Search for the cell housing the specified text and yield its (x, y) center coordinate. 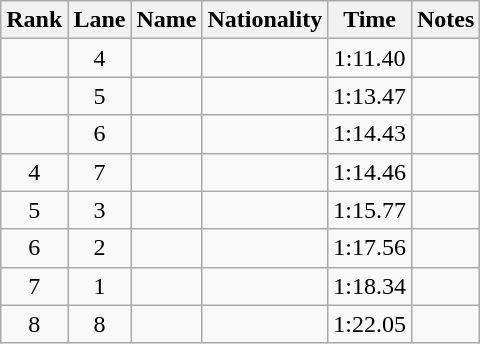
3 (100, 210)
1:11.40 (370, 58)
Time (370, 20)
1:22.05 (370, 324)
Name (166, 20)
1:14.46 (370, 172)
1:17.56 (370, 248)
Notes (445, 20)
2 (100, 248)
1:18.34 (370, 286)
1:14.43 (370, 134)
1:15.77 (370, 210)
Rank (34, 20)
Nationality (265, 20)
1 (100, 286)
Lane (100, 20)
1:13.47 (370, 96)
